Determine the [x, y] coordinate at the center of the cell enclosing the given text.  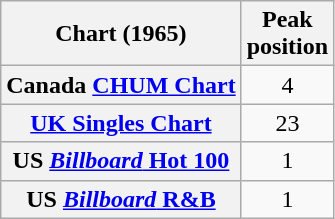
US Billboard Hot 100 [121, 161]
4 [287, 85]
UK Singles Chart [121, 123]
Canada CHUM Chart [121, 85]
23 [287, 123]
US Billboard R&B [121, 199]
Peakposition [287, 34]
Chart (1965) [121, 34]
